Identify which cell holds the provided text, then report its (X, Y) central coordinate. 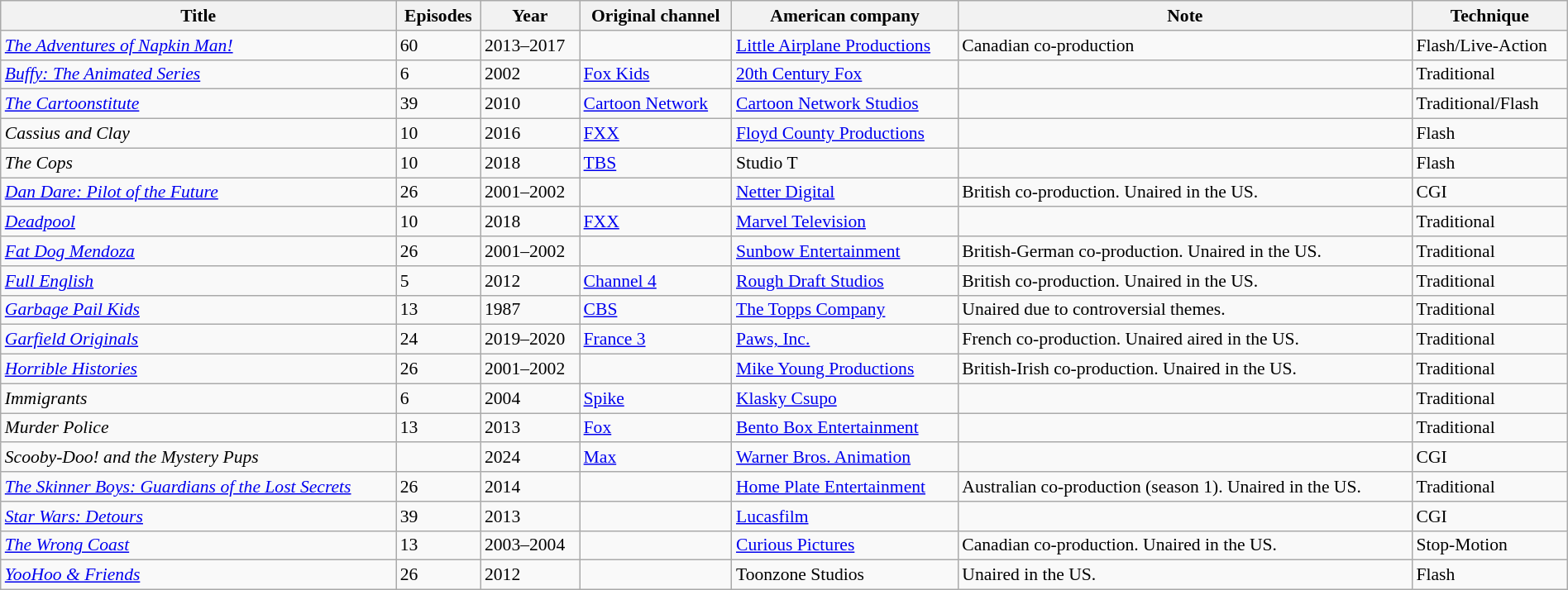
Rough Draft Studios (845, 281)
Klasky Csupo (845, 398)
Canadian co-production. Unaired in the US. (1184, 545)
Traditional/Flash (1489, 104)
Garfield Originals (198, 340)
American company (845, 16)
5 (438, 281)
2019–2020 (530, 340)
Title (198, 16)
Scooby-Doo! and the Mystery Pups (198, 458)
Max (656, 458)
Toonzone Studios (845, 575)
Horrible Histories (198, 369)
The Cops (198, 163)
TBS (656, 163)
Fox Kids (656, 74)
Cartoon Network Studios (845, 104)
Immigrants (198, 398)
Lucasfilm (845, 516)
Buffy: The Animated Series (198, 74)
Channel 4 (656, 281)
The Skinner Boys: Guardians of the Lost Secrets (198, 487)
20th Century Fox (845, 74)
Little Airplane Productions (845, 45)
French co-production. Unaired aired in the US. (1184, 340)
Year (530, 16)
Cartoon Network (656, 104)
The Topps Company (845, 310)
Fat Dog Mendoza (198, 251)
2004 (530, 398)
2002 (530, 74)
Marvel Television (845, 222)
Warner Bros. Animation (845, 458)
Paws, Inc. (845, 340)
Full English (198, 281)
Home Plate Entertainment (845, 487)
2014 (530, 487)
Spike (656, 398)
Studio T (845, 163)
Murder Police (198, 428)
Unaired due to controversial themes. (1184, 310)
2003–2004 (530, 545)
Curious Pictures (845, 545)
2024 (530, 458)
France 3 (656, 340)
Sunbow Entertainment (845, 251)
Cassius and Clay (198, 134)
Mike Young Productions (845, 369)
Unaired in the US. (1184, 575)
Star Wars: Detours (198, 516)
Canadian co-production (1184, 45)
2016 (530, 134)
24 (438, 340)
Fox (656, 428)
YooHoo & Friends (198, 575)
British-German co-production. Unaired in the US. (1184, 251)
Note (1184, 16)
60 (438, 45)
British-Irish co-production. Unaired in the US. (1184, 369)
Dan Dare: Pilot of the Future (198, 193)
Bento Box Entertainment (845, 428)
Garbage Pail Kids (198, 310)
2010 (530, 104)
Australian co-production (season 1). Unaired in the US. (1184, 487)
Floyd County Productions (845, 134)
Original channel (656, 16)
The Wrong Coast (198, 545)
Netter Digital (845, 193)
The Cartoonstitute (198, 104)
CBS (656, 310)
Deadpool (198, 222)
Episodes (438, 16)
1987 (530, 310)
Stop-Motion (1489, 545)
Flash/Live-Action (1489, 45)
2013–2017 (530, 45)
Technique (1489, 16)
The Adventures of Napkin Man! (198, 45)
